Return (X, Y) of the center of cell containing provided text 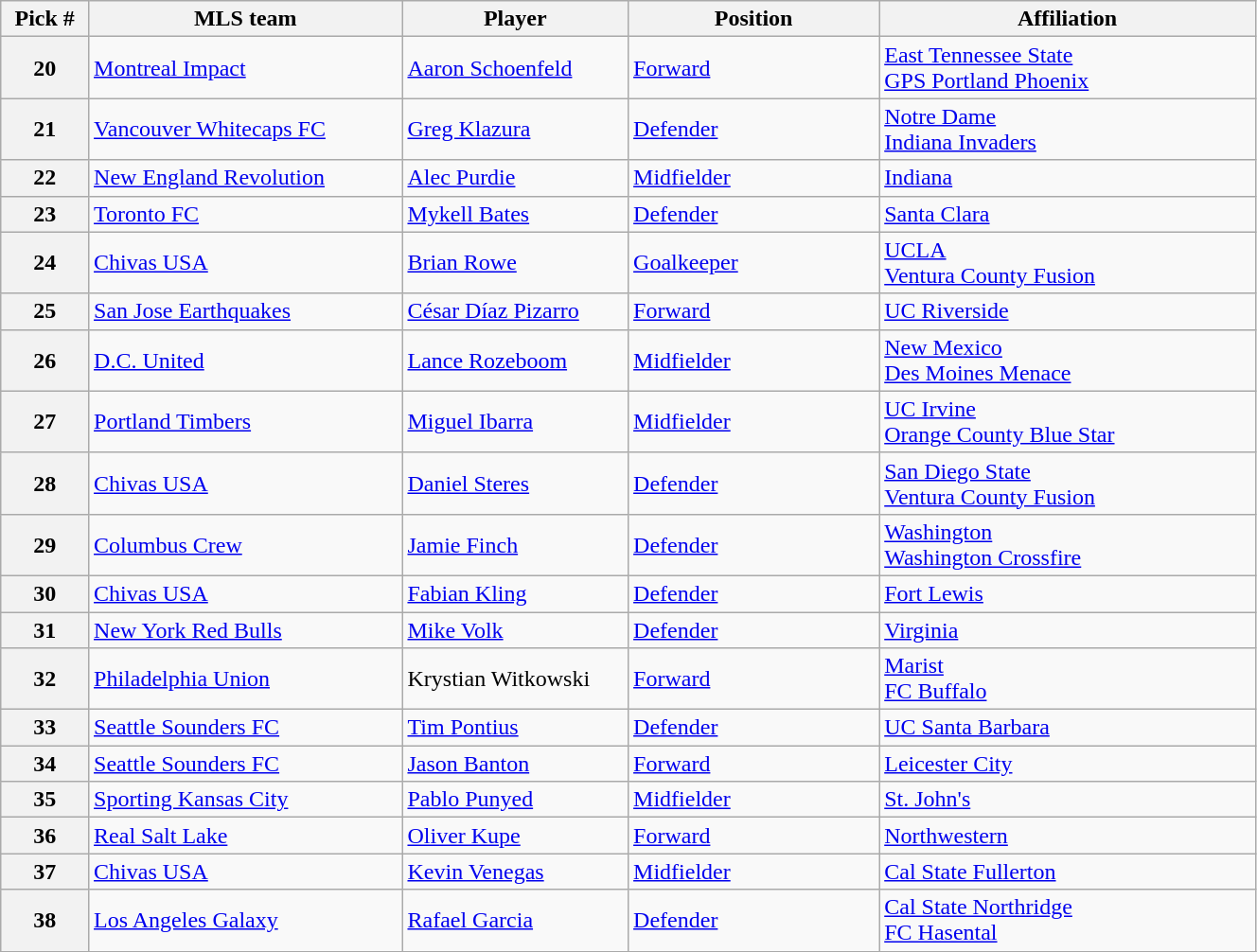
Lance Rozeboom (515, 360)
34 (45, 764)
30 (45, 593)
Real Salt Lake (246, 836)
Northwestern (1068, 836)
Cal State NorthridgeFC Hasental (1068, 920)
Jason Banton (515, 764)
Montreal Impact (246, 68)
Vancouver Whitecaps FC (246, 129)
Mike Volk (515, 629)
New York Red Bulls (246, 629)
Santa Clara (1068, 214)
Pablo Punyed (515, 800)
Toronto FC (246, 214)
38 (45, 920)
Goalkeeper (753, 263)
Jamie Finch (515, 545)
UC Riverside (1068, 311)
New MexicoDes Moines Menace (1068, 360)
UCLAVentura County Fusion (1068, 263)
25 (45, 311)
Player (515, 19)
Sporting Kansas City (246, 800)
UC Santa Barbara (1068, 728)
22 (45, 178)
Daniel Steres (515, 483)
35 (45, 800)
Alec Purdie (515, 178)
26 (45, 360)
20 (45, 68)
East Tennessee StateGPS Portland Phoenix (1068, 68)
UC IrvineOrange County Blue Star (1068, 422)
New England Revolution (246, 178)
37 (45, 872)
WashingtonWashington Crossfire (1068, 545)
Fabian Kling (515, 593)
28 (45, 483)
Indiana (1068, 178)
Mykell Bates (515, 214)
33 (45, 728)
23 (45, 214)
Oliver Kupe (515, 836)
San Jose Earthquakes (246, 311)
Aaron Schoenfeld (515, 68)
Cal State Fullerton (1068, 872)
Greg Klazura (515, 129)
Affiliation (1068, 19)
32 (45, 679)
Krystian Witkowski (515, 679)
San Diego StateVentura County Fusion (1068, 483)
Philadelphia Union (246, 679)
Fort Lewis (1068, 593)
Leicester City (1068, 764)
Pick # (45, 19)
24 (45, 263)
Portland Timbers (246, 422)
Marist FC Buffalo (1068, 679)
Los Angeles Galaxy (246, 920)
27 (45, 422)
Brian Rowe (515, 263)
MLS team (246, 19)
Miguel Ibarra (515, 422)
Rafael Garcia (515, 920)
Notre DameIndiana Invaders (1068, 129)
21 (45, 129)
Kevin Venegas (515, 872)
St. John's (1068, 800)
César Díaz Pizarro (515, 311)
Tim Pontius (515, 728)
36 (45, 836)
Columbus Crew (246, 545)
Virginia (1068, 629)
D.C. United (246, 360)
Position (753, 19)
29 (45, 545)
31 (45, 629)
